Provide the (x, y) coordinate of the cell's center where the given text is located.  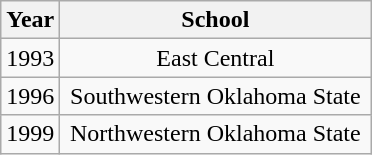
School (216, 20)
Southwestern Oklahoma State (216, 96)
Year (30, 20)
1996 (30, 96)
Northwestern Oklahoma State (216, 134)
East Central (216, 58)
1999 (30, 134)
1993 (30, 58)
